Find where the given text appears and provide that cell's center as [x, y] coordinate. 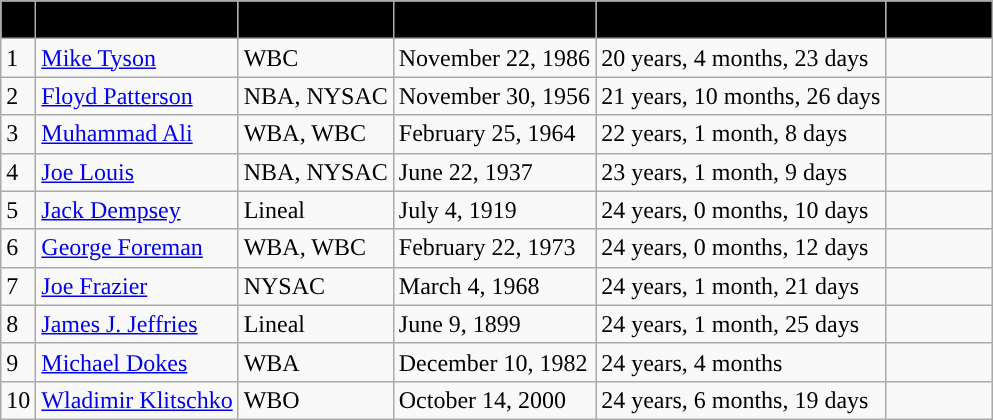
Muhammad Ali [137, 134]
Recognition [316, 20]
March 4, 1968 [494, 286]
Joe Louis [137, 172]
Wladimir Klitschko [137, 400]
NYSAC [316, 286]
24 years, 1 month, 21 days [741, 286]
22 years, 1 month, 8 days [741, 134]
February 25, 1964 [494, 134]
Name [137, 20]
Date [494, 20]
July 4, 1919 [494, 210]
9 [18, 362]
Age [741, 20]
February 22, 1973 [494, 248]
7 [18, 286]
Joe Frazier [137, 286]
24 years, 1 month, 25 days [741, 324]
James J. Jeffries [137, 324]
Floyd Patterson [137, 96]
June 22, 1937 [494, 172]
Source(s) [940, 20]
8 [18, 324]
Jack Dempsey [137, 210]
WBC [316, 58]
December 10, 1982 [494, 362]
10 [18, 400]
5 [18, 210]
24 years, 0 months, 10 days [741, 210]
23 years, 1 month, 9 days [741, 172]
3 [18, 134]
Mike Tyson [137, 58]
21 years, 10 months, 26 days [741, 96]
20 years, 4 months, 23 days [741, 58]
1 [18, 58]
6 [18, 248]
4 [18, 172]
24 years, 4 months [741, 362]
24 years, 0 months, 12 days [741, 248]
24 years, 6 months, 19 days [741, 400]
November 30, 1956 [494, 96]
October 14, 2000 [494, 400]
June 9, 1899 [494, 324]
Michael Dokes [137, 362]
WBO [316, 400]
2 [18, 96]
November 22, 1986 [494, 58]
WBA [316, 362]
George Foreman [137, 248]
